Extract the [x, y] coordinate from the center of the cell holding the provided text.  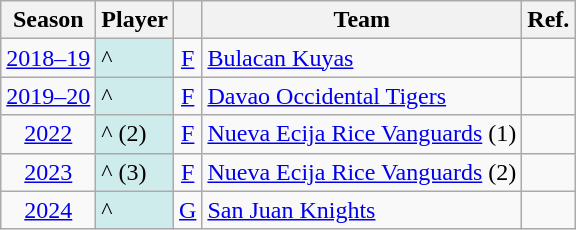
Bulacan Kuyas [362, 58]
^ (3) [135, 172]
Season [48, 20]
Player [135, 20]
San Juan Knights [362, 210]
Nueva Ecija Rice Vanguards (1) [362, 134]
Davao Occidental Tigers [362, 96]
2019–20 [48, 96]
^ (2) [135, 134]
2018–19 [48, 58]
2023 [48, 172]
Nueva Ecija Rice Vanguards (2) [362, 172]
G [188, 210]
Ref. [548, 20]
2022 [48, 134]
2024 [48, 210]
Team [362, 20]
